Return (x, y) of the center of cell containing provided text 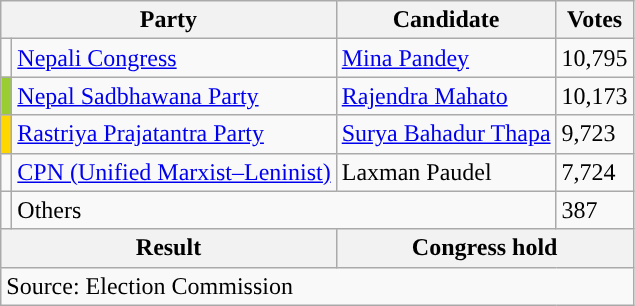
9,723 (594, 134)
Rajendra Mahato (446, 96)
Rastriya Prajatantra Party (174, 134)
Nepal Sadbhawana Party (174, 96)
Candidate (446, 20)
CPN (Unified Marxist–Leninist) (174, 172)
Votes (594, 20)
Result (168, 248)
10,795 (594, 58)
Surya Bahadur Thapa (446, 134)
387 (594, 210)
Laxman Paudel (446, 172)
7,724 (594, 172)
Source: Election Commission (317, 286)
Nepali Congress (174, 58)
Mina Pandey (446, 58)
Others (284, 210)
Congress hold (484, 248)
10,173 (594, 96)
Party (168, 20)
